Return the (X, Y) coordinate for the center point of the cell that contains the specified text.  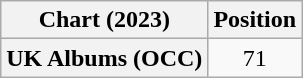
Position (255, 20)
71 (255, 58)
Chart (2023) (104, 20)
UK Albums (OCC) (104, 58)
